Extract the (x, y) coordinate from the center of the cell holding the provided text.  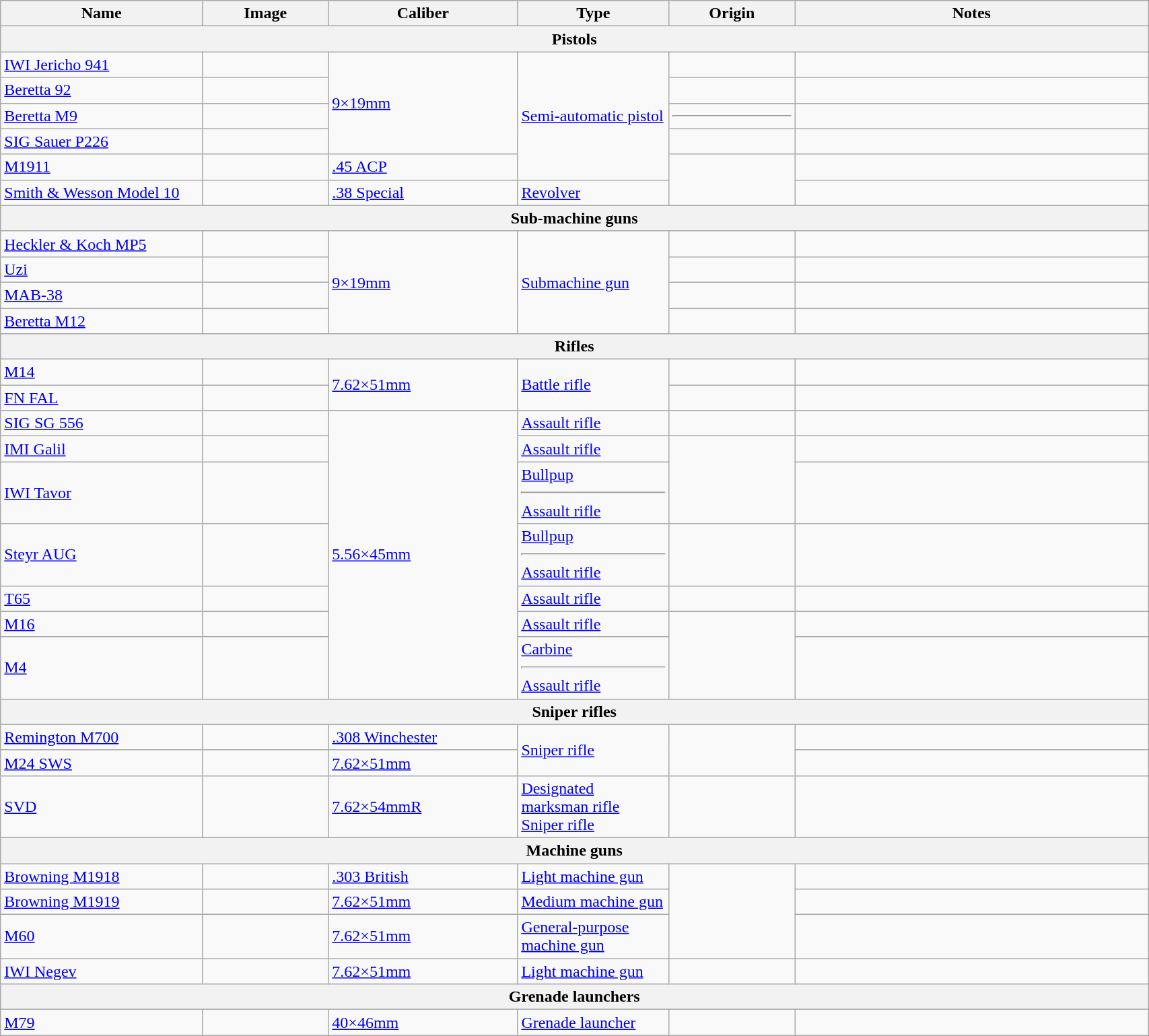
MAB-38 (102, 295)
Name (102, 13)
Image (265, 13)
General-purpose machine gun (594, 937)
Uzi (102, 269)
5.56×45mm (423, 555)
M1911 (102, 167)
Beretta 92 (102, 90)
Revolver (594, 193)
Browning M1918 (102, 876)
M16 (102, 624)
Grenade launchers (575, 997)
M60 (102, 937)
Type (594, 13)
Designated marksman rifleSniper rifle (594, 806)
Beretta M12 (102, 321)
Submachine gun (594, 282)
40×46mm (423, 1023)
Heckler & Koch MP5 (102, 244)
.38 Special (423, 193)
Origin (732, 13)
IWI Jericho 941 (102, 65)
.303 British (423, 876)
M24 SWS (102, 763)
Remington M700 (102, 737)
Sub-machine guns (575, 218)
SIG SG 556 (102, 423)
Caliber (423, 13)
Beretta M9 (102, 116)
Smith & Wesson Model 10 (102, 193)
Pistols (575, 39)
7.62×54mmR (423, 806)
Grenade launcher (594, 1023)
Semi-automatic pistol (594, 116)
IMI Galil (102, 449)
Sniper rifle (594, 750)
SVD (102, 806)
M14 (102, 372)
Steyr AUG (102, 555)
M79 (102, 1023)
M4 (102, 668)
Sniper rifles (575, 712)
.308 Winchester (423, 737)
SIG Sauer P226 (102, 141)
Battle rifle (594, 385)
IWI Negev (102, 971)
.45 ACP (423, 167)
Medium machine gun (594, 902)
IWI Tavor (102, 493)
Machine guns (575, 850)
Notes (972, 13)
Browning M1919 (102, 902)
CarbineAssault rifle (594, 668)
FN FAL (102, 398)
Rifles (575, 347)
T65 (102, 598)
